Detect which cell encompasses the target text, then output its [x, y] center coordinate. 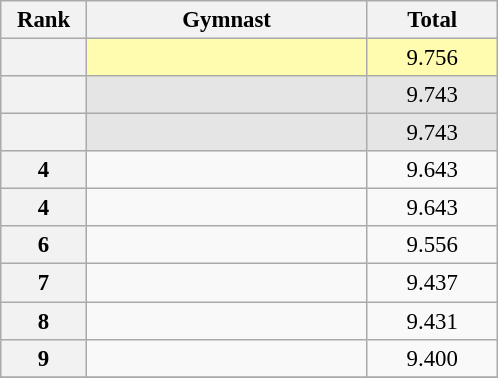
9.756 [432, 58]
8 [44, 321]
Total [432, 20]
7 [44, 283]
6 [44, 245]
Rank [44, 20]
9.437 [432, 283]
9.431 [432, 321]
9 [44, 358]
Gymnast [226, 20]
9.400 [432, 358]
9.556 [432, 245]
